Output the [x, y] coordinate of the center of the cell containing the given text.  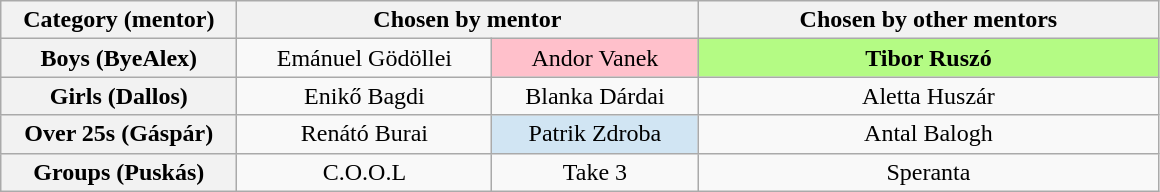
Enikő Bagdi [364, 96]
Chosen by mentor [468, 20]
Boys (ByeAlex) [119, 58]
C.O.O.L [364, 172]
Chosen by other mentors [928, 20]
Emánuel Gödöllei [364, 58]
Category (mentor) [119, 20]
Antal Balogh [928, 134]
Aletta Huszár [928, 96]
Speranta [928, 172]
Andor Vanek [595, 58]
Patrik Zdroba [595, 134]
Girls (Dallos) [119, 96]
Renátó Burai [364, 134]
Blanka Dárdai [595, 96]
Take 3 [595, 172]
Groups (Puskás) [119, 172]
Tibor Ruszó [928, 58]
Over 25s (Gáspár) [119, 134]
